Scan for the cell matching the given text and deliver its (X, Y) coordinate at center. 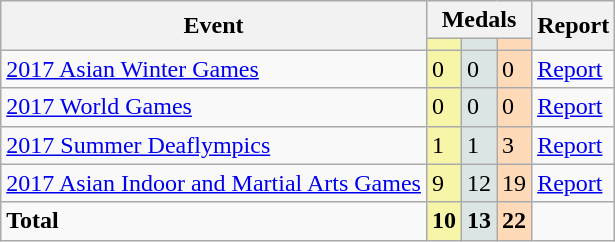
13 (478, 221)
12 (478, 183)
9 (444, 183)
10 (444, 221)
2017 Asian Indoor and Martial Arts Games (214, 183)
Event (214, 26)
2017 World Games (214, 107)
19 (514, 183)
2017 Summer Deaflympics (214, 145)
Total (214, 221)
3 (514, 145)
Medals (478, 20)
2017 Asian Winter Games (214, 69)
22 (514, 221)
